Capture the cell that displays the provided text and extract its (x, y) central coordinate. 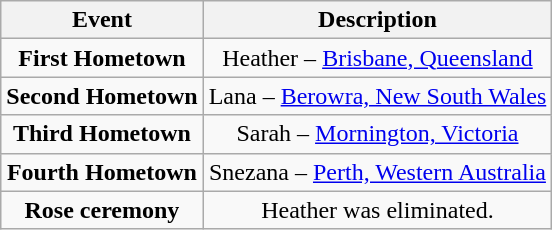
Heather – Brisbane, Queensland (378, 58)
Second Hometown (102, 96)
Fourth Hometown (102, 172)
Third Hometown (102, 134)
Heather was eliminated. (378, 210)
Lana – Berowra, New South Wales (378, 96)
Event (102, 20)
Snezana – Perth, Western Australia (378, 172)
Sarah – Mornington, Victoria (378, 134)
Rose ceremony (102, 210)
First Hometown (102, 58)
Description (378, 20)
